Find where the given text appears and provide that cell's center as (x, y) coordinate. 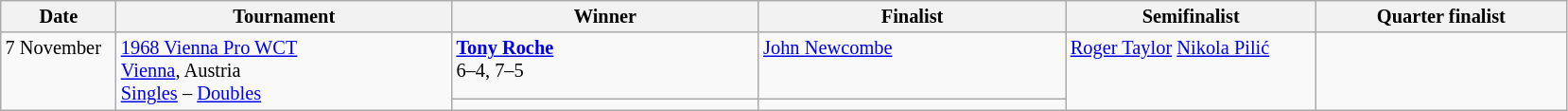
John Newcombe (912, 65)
7 November (59, 71)
Semifinalist (1192, 16)
1968 Vienna Pro WCT Vienna, AustriaSingles – Doubles (284, 71)
Winner (605, 16)
Roger Taylor Nikola Pilić (1192, 71)
Finalist (912, 16)
Tony Roche6–4, 7–5 (605, 65)
Quarter finalist (1441, 16)
Date (59, 16)
Tournament (284, 16)
